Pinpoint the cell where the given text exists, returning its (x, y) midpoint coordinate. 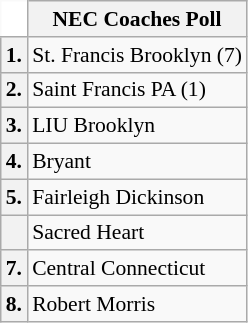
LIU Brooklyn (137, 126)
Bryant (137, 162)
7. (14, 269)
4. (14, 162)
St. Francis Brooklyn (7) (137, 55)
2. (14, 90)
Sacred Heart (137, 233)
3. (14, 126)
Fairleigh Dickinson (137, 197)
8. (14, 304)
1. (14, 55)
Central Connecticut (137, 269)
NEC Coaches Poll (137, 19)
Robert Morris (137, 304)
Saint Francis PA (1) (137, 90)
5. (14, 197)
